Find where the given text appears and provide that cell's center as [X, Y] coordinate. 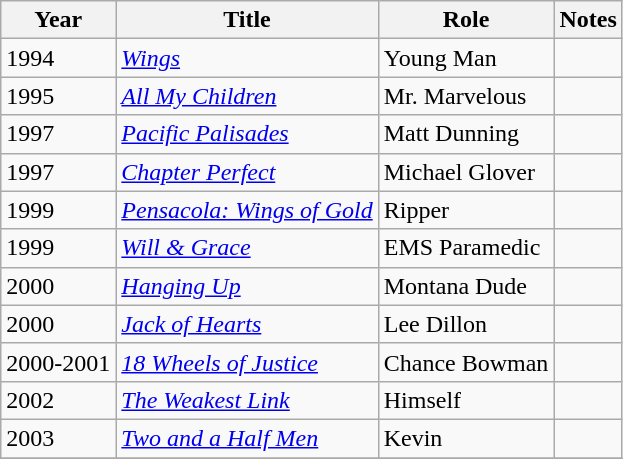
Two and a Half Men [247, 438]
Michael Glover [466, 172]
1994 [58, 58]
Pacific Palisades [247, 134]
The Weakest Link [247, 400]
Notes [588, 20]
Chapter Perfect [247, 172]
All My Children [247, 96]
Ripper [466, 210]
Title [247, 20]
Montana Dude [466, 286]
Chance Bowman [466, 362]
18 Wheels of Justice [247, 362]
Young Man [466, 58]
Wings [247, 58]
Himself [466, 400]
Pensacola: Wings of Gold [247, 210]
Kevin [466, 438]
Year [58, 20]
1995 [58, 96]
Hanging Up [247, 286]
Matt Dunning [466, 134]
2002 [58, 400]
Will & Grace [247, 248]
Role [466, 20]
EMS Paramedic [466, 248]
2000-2001 [58, 362]
Mr. Marvelous [466, 96]
Jack of Hearts [247, 324]
Lee Dillon [466, 324]
2003 [58, 438]
